Return [x, y] of the center of cell containing provided text 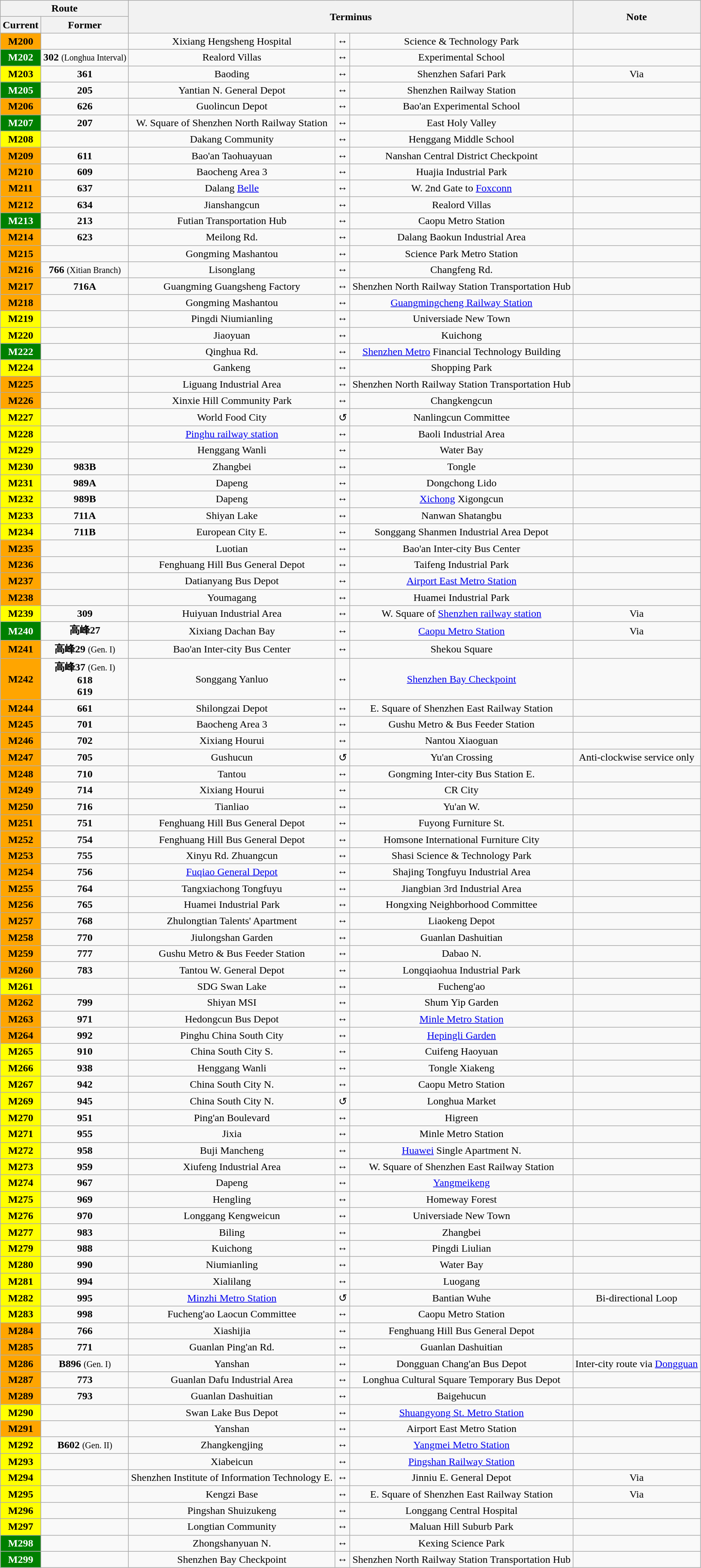
710 [85, 774]
M200 [21, 41]
Youmagang [232, 597]
773 [85, 1380]
M266 [21, 1068]
Songgang Yanluo [232, 679]
Dalang Belle [232, 188]
M235 [21, 548]
M280 [21, 1265]
Terminus [351, 17]
959 [85, 1167]
Xinxie Hill Community Park [232, 400]
783 [85, 970]
M211 [21, 188]
Jianshangcun [232, 205]
Qinghua Rd. [232, 352]
Kengzi Base [232, 1494]
Lisonglang [232, 270]
M275 [21, 1199]
Jinniu E. General Depot [462, 1478]
CR City [462, 790]
East Holy Valley [462, 123]
Jiulongshan Garden [232, 937]
Longhua Cultural Square Temporary Bus Depot [462, 1380]
765 [85, 905]
M226 [21, 400]
M296 [21, 1510]
Jiangbian 3rd Industrial Area [462, 888]
M205 [21, 90]
Shenzhen Institute of Information Technology E. [232, 1478]
Xialilang [232, 1281]
M277 [21, 1232]
Homeway Forest [462, 1199]
309 [85, 614]
Homsone International Furniture City [462, 839]
Xixiang Hengsheng Hospital [232, 41]
Yangmei Metro Station [462, 1445]
764 [85, 888]
Baigehucun [462, 1396]
M238 [21, 597]
Shajing Tongfuyu Industrial Area [462, 872]
M234 [21, 532]
M273 [21, 1167]
990 [85, 1265]
Ping'an Boulevard [232, 1118]
Xiashijia [232, 1331]
Longgang Kengweicun [232, 1216]
970 [85, 1216]
Yangmeikeng [462, 1183]
M270 [21, 1118]
Fucheng'ao [462, 986]
M298 [21, 1543]
M279 [21, 1248]
Yu'an W. [462, 807]
M299 [21, 1559]
M214 [21, 237]
Current [21, 25]
M283 [21, 1314]
777 [85, 954]
Hongxing Neighborhood Committee [462, 905]
M222 [21, 352]
Tongle Xiakeng [462, 1068]
M286 [21, 1363]
Bao'an Taohuayuan [232, 155]
Shasi Science & Technology Park [462, 855]
China South City S. [232, 1052]
Maluan Hill Suburb Park [462, 1527]
Yu'an Crossing [462, 757]
M293 [21, 1462]
702 [85, 740]
M217 [21, 286]
938 [85, 1068]
M203 [21, 74]
Hengling [232, 1199]
M210 [21, 172]
Shenzhen Metro Financial Technology Building [462, 352]
Guangmingcheng Railway Station [462, 303]
M209 [21, 155]
771 [85, 1347]
M237 [21, 581]
Nanshan Central District Checkpoint [462, 155]
Shuangyong St. Metro Station [462, 1413]
988 [85, 1248]
Guangming Guangsheng Factory [232, 286]
983 [85, 1232]
Higreen [462, 1118]
M290 [21, 1413]
Shilongzai Depot [232, 708]
Dongguan Chang'an Bus Depot [462, 1363]
Yantian N. General Depot [232, 90]
M252 [21, 839]
989A [85, 483]
M260 [21, 970]
M254 [21, 872]
M215 [21, 254]
B602 (Gen. II) [85, 1445]
Niumianling [232, 1265]
Longqiaohua Industrial Park [462, 970]
M216 [21, 270]
Shiyan MSI [232, 1003]
M224 [21, 368]
661 [85, 708]
M274 [21, 1183]
Inter-city route via Dongguan [637, 1363]
983B [85, 467]
623 [85, 237]
M262 [21, 1003]
Longgang Central Hospital [462, 1510]
716A [85, 286]
Anti-clockwise service only [637, 757]
M271 [21, 1134]
Dakang Community [232, 139]
M253 [21, 855]
M285 [21, 1347]
Cuifeng Haoyuan [462, 1052]
Xichong Xigongcun [462, 499]
Bantian Wuhe [462, 1298]
M257 [21, 921]
Guolincun Depot [232, 106]
M241 [21, 649]
M292 [21, 1445]
958 [85, 1150]
Science Park Metro Station [462, 254]
Pingdi Liulian [462, 1248]
207 [85, 123]
Xiabeicun [232, 1462]
Fuyong Furniture St. [462, 823]
Zhongshanyuan N. [232, 1543]
M242 [21, 679]
M294 [21, 1478]
989B [85, 499]
World Food City [232, 417]
M282 [21, 1298]
M255 [21, 888]
M229 [21, 450]
942 [85, 1084]
634 [85, 205]
M207 [21, 123]
793 [85, 1396]
Shekou Square [462, 649]
M269 [21, 1101]
B896 (Gen. I) [85, 1363]
Guanlan Ping'an Rd. [232, 1347]
626 [85, 106]
Shum Yip Garden [462, 1003]
M213 [21, 221]
Science & Technology Park [462, 41]
609 [85, 172]
Nanlingcun Committee [462, 417]
M218 [21, 303]
高峰27 [85, 631]
611 [85, 155]
Hepingli Garden [462, 1035]
Jixia [232, 1134]
Datianyang Bus Depot [232, 581]
766 (Xitian Branch) [85, 270]
M236 [21, 564]
Nantou Xiaoguan [462, 740]
Luotian [232, 548]
M259 [21, 954]
Swan Lake Bus Depot [232, 1413]
Pingshan Railway Station [462, 1462]
637 [85, 188]
M208 [21, 139]
754 [85, 839]
M284 [21, 1331]
M230 [21, 467]
998 [85, 1314]
Note [637, 17]
361 [85, 74]
W. Square of Shenzhen North Railway Station [232, 123]
M250 [21, 807]
711A [85, 516]
Dalang Baokun Industrial Area [462, 237]
M231 [21, 483]
M227 [21, 417]
Tantou W. General Depot [232, 970]
Nanwan Shatangbu [462, 516]
高峰37 (Gen. I)618619 [85, 679]
M249 [21, 790]
Pinghu China South City [232, 1035]
799 [85, 1003]
Tianliao [232, 807]
Guanlan Dafu Industrial Area [232, 1380]
770 [85, 937]
994 [85, 1281]
213 [85, 221]
Jiaoyuan [232, 335]
Fucheng'ao Laocun Committee [232, 1314]
711B [85, 532]
Huawei Single Apartment N. [462, 1150]
W. Square of Shenzhen East Railway Station [462, 1167]
Route [64, 9]
768 [85, 921]
M276 [21, 1216]
Zhangkengjing [232, 1445]
951 [85, 1118]
M263 [21, 1019]
Xiufeng Industrial Area [232, 1167]
Shiyan Lake [232, 516]
Gushucun [232, 757]
705 [85, 757]
955 [85, 1134]
Shopping Park [462, 368]
Pingshan Shuizukeng [232, 1510]
Huajia Industrial Park [462, 172]
Luogang [462, 1281]
W. Square of Shenzhen railway station [462, 614]
M256 [21, 905]
M297 [21, 1527]
M248 [21, 774]
European City E. [232, 532]
M267 [21, 1084]
M225 [21, 384]
M219 [21, 319]
Shenzhen Safari Park [462, 74]
Tantou [232, 774]
Kexing Science Park [462, 1543]
M289 [21, 1396]
M233 [21, 516]
M245 [21, 724]
Dongchong Lido [462, 483]
M212 [21, 205]
Liaokeng Depot [462, 921]
Hedongcun Bus Depot [232, 1019]
Minzhi Metro Station [232, 1298]
M264 [21, 1035]
M251 [21, 823]
Dabao N. [462, 954]
Pinghu railway station [232, 434]
Changkengcun [462, 400]
M258 [21, 937]
高峰29 (Gen. I) [85, 649]
Former [85, 25]
M206 [21, 106]
M265 [21, 1052]
910 [85, 1052]
716 [85, 807]
M295 [21, 1494]
Pingdi Niumianling [232, 319]
M240 [21, 631]
M281 [21, 1281]
751 [85, 823]
Gankeng [232, 368]
M261 [21, 986]
Experimental School [462, 58]
Baoding [232, 74]
967 [85, 1183]
Futian Transportation Hub [232, 221]
714 [85, 790]
969 [85, 1199]
M232 [21, 499]
M291 [21, 1429]
701 [85, 724]
M272 [21, 1150]
205 [85, 90]
M287 [21, 1380]
M246 [21, 740]
Songgang Shanmen Industrial Area Depot [462, 532]
Liguang Industrial Area [232, 384]
Henggang Middle School [462, 139]
Longtian Community [232, 1527]
Changfeng Rd. [462, 270]
755 [85, 855]
Bao'an Experimental School [462, 106]
M228 [21, 434]
Bi-directional Loop [637, 1298]
756 [85, 872]
995 [85, 1298]
Meilong Rd. [232, 237]
M220 [21, 335]
SDG Swan Lake [232, 986]
Biling [232, 1232]
Shenzhen Railway Station [462, 90]
Baoli Industrial Area [462, 434]
M247 [21, 757]
Xinyu Rd. Zhuangcun [232, 855]
W. 2nd Gate to Foxconn [462, 188]
Buji Mancheng [232, 1150]
Xixiang Dachan Bay [232, 631]
M244 [21, 708]
M239 [21, 614]
Fuqiao General Depot [232, 872]
302 (Longhua Interval) [85, 58]
Zhulongtian Talents' Apartment [232, 921]
Gongming Inter-city Bus Station E. [462, 774]
Tangxiachong Tongfuyu [232, 888]
M202 [21, 58]
Huiyuan Industrial Area [232, 614]
Tongle [462, 467]
Taifeng Industrial Park [462, 564]
Longhua Market [462, 1101]
766 [85, 1331]
992 [85, 1035]
945 [85, 1101]
971 [85, 1019]
